Determine the (x, y) coordinate at the center of the cell enclosing the given text.  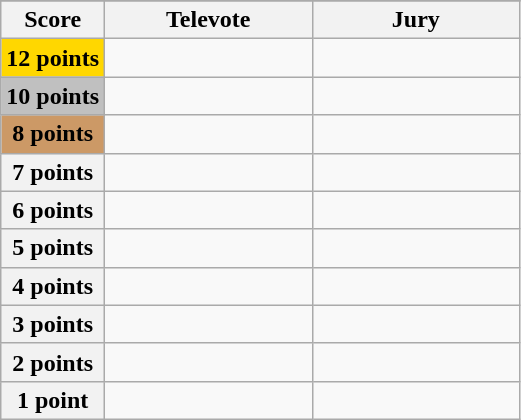
4 points (53, 286)
10 points (53, 96)
Televote (209, 20)
8 points (53, 134)
5 points (53, 248)
3 points (53, 324)
7 points (53, 172)
2 points (53, 362)
Score (53, 20)
6 points (53, 210)
Jury (416, 20)
1 point (53, 400)
12 points (53, 58)
